Find where the given text appears and provide that cell's center as [X, Y] coordinate. 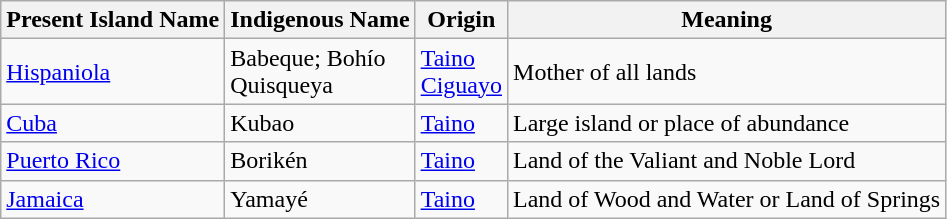
Cuba [113, 123]
Land of the Valiant and Noble Lord [727, 161]
Present Island Name [113, 20]
Borikén [320, 161]
Babeque; BohíoQuisqueya [320, 72]
Origin [461, 20]
Hispaniola [113, 72]
Jamaica [113, 199]
Mother of all lands [727, 72]
Yamayé [320, 199]
Puerto Rico [113, 161]
TainoCiguayo [461, 72]
Indigenous Name [320, 20]
Kubao [320, 123]
Land of Wood and Water or Land of Springs [727, 199]
Meaning [727, 20]
Large island or place of abundance [727, 123]
